From the cell containing the given text, extract its center point as [X, Y] coordinate. 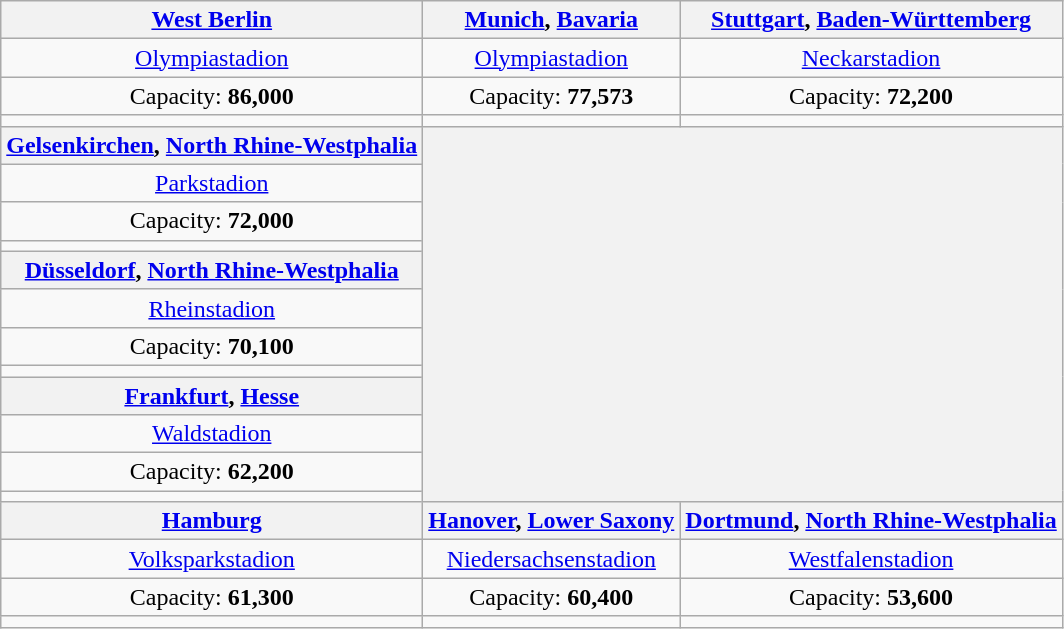
Munich, Bavaria [552, 20]
Capacity: 60,400 [552, 597]
Capacity: 86,000 [212, 96]
Westfalenstadion [871, 559]
Niedersachsenstadion [552, 559]
Neckarstadion [871, 58]
Capacity: 53,600 [871, 597]
Capacity: 61,300 [212, 597]
Rheinstadion [212, 308]
Parkstadion [212, 183]
Capacity: 72,000 [212, 221]
Waldstadion [212, 434]
Capacity: 77,573 [552, 96]
Capacity: 70,100 [212, 346]
Capacity: 72,200 [871, 96]
Düsseldorf, North Rhine-Westphalia [212, 270]
Volksparkstadion [212, 559]
Hanover, Lower Saxony [552, 521]
Dortmund, North Rhine-Westphalia [871, 521]
Frankfurt, Hesse [212, 395]
West Berlin [212, 20]
Capacity: 62,200 [212, 472]
Hamburg [212, 521]
Stuttgart, Baden-Württemberg [871, 20]
Gelsenkirchen, North Rhine-Westphalia [212, 145]
